Output the (x, y) coordinate of the center of the cell containing the given text.  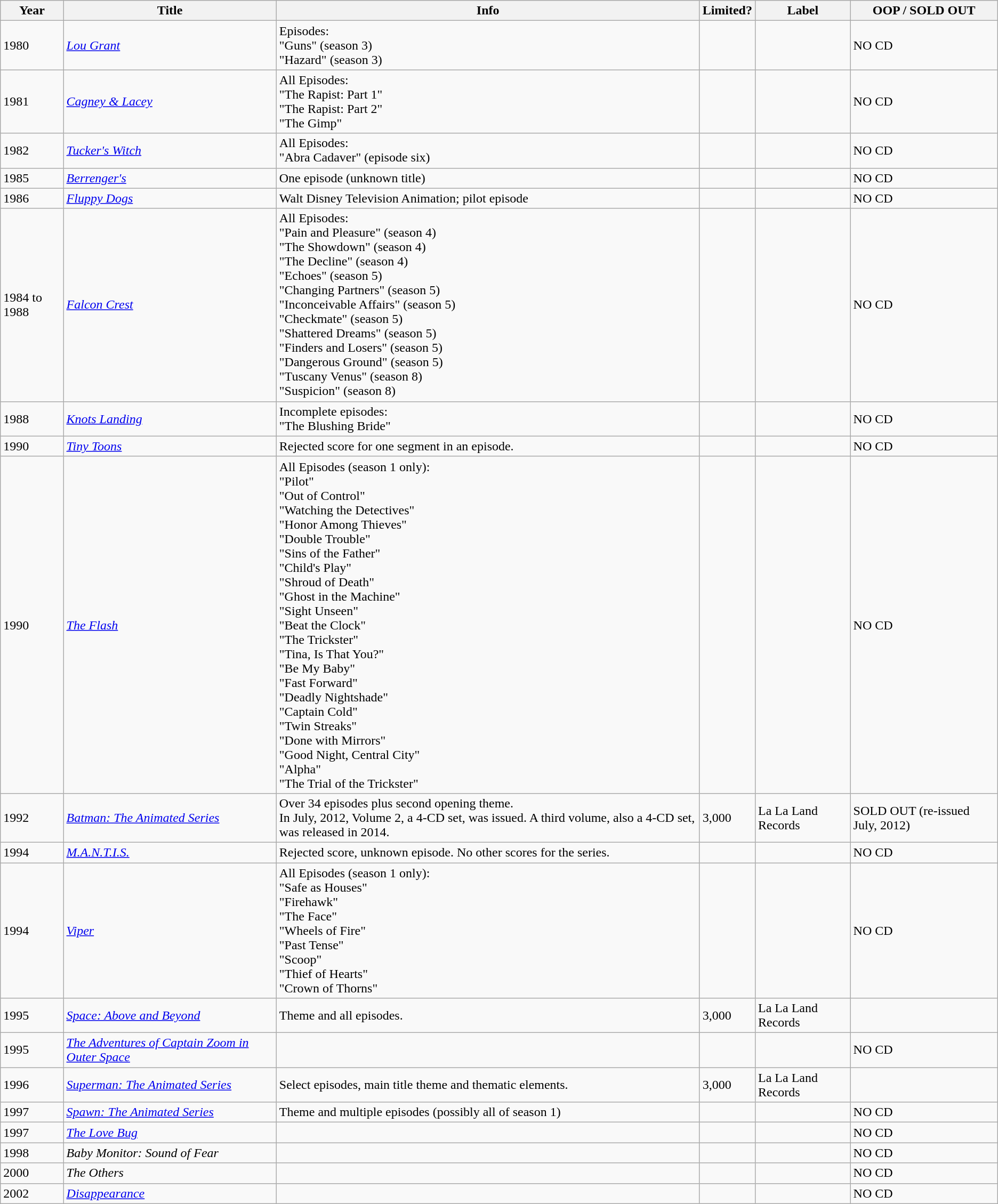
All Episodes:"Abra Cadaver" (episode six) (488, 150)
OOP / SOLD OUT (924, 11)
Over 34 episodes plus second opening theme.In July, 2012, Volume 2, a 4-CD set, was issued. A third volume, also a 4-CD set, was released in 2014. (488, 818)
Theme and multiple episodes (possibly all of season 1) (488, 1112)
Berrenger's (170, 178)
1986 (32, 198)
All Episodes (season 1 only):"Safe as Houses""Firehawk""The Face""Wheels of Fire""Past Tense""Scoop""Thief of Hearts""Crown of Thorns" (488, 930)
Year (32, 11)
Space: Above and Beyond (170, 1016)
Spawn: The Animated Series (170, 1112)
Episodes:"Guns" (season 3)"Hazard" (season 3) (488, 45)
The Flash (170, 625)
Theme and all episodes. (488, 1016)
2002 (32, 1193)
Baby Monitor: Sound of Fear (170, 1153)
Limited? (727, 11)
Info (488, 11)
All Episodes:"The Rapist: Part 1""The Rapist: Part 2""The Gimp" (488, 101)
Walt Disney Television Animation; pilot episode (488, 198)
Tiny Toons (170, 446)
Batman: The Animated Series (170, 818)
1980 (32, 45)
2000 (32, 1173)
Rejected score for one segment in an episode. (488, 446)
1985 (32, 178)
The Adventures of Captain Zoom in Outer Space (170, 1050)
Falcon Crest (170, 305)
1992 (32, 818)
Fluppy Dogs (170, 198)
The Love Bug (170, 1133)
1998 (32, 1153)
One episode (unknown title) (488, 178)
1981 (32, 101)
Disappearance (170, 1193)
Select episodes, main title theme and thematic elements. (488, 1085)
Cagney & Lacey (170, 101)
Viper (170, 930)
Lou Grant (170, 45)
1996 (32, 1085)
Incomplete episodes:"The Blushing Bride" (488, 419)
Label (803, 11)
Tucker's Witch (170, 150)
The Others (170, 1173)
SOLD OUT (re-issued July, 2012) (924, 818)
1984 to 1988 (32, 305)
Knots Landing (170, 419)
1988 (32, 419)
M.A.N.T.I.S. (170, 852)
Rejected score, unknown episode. No other scores for the series. (488, 852)
Title (170, 11)
1982 (32, 150)
Superman: The Animated Series (170, 1085)
